Detect which cell encompasses the target text, then output its (X, Y) center coordinate. 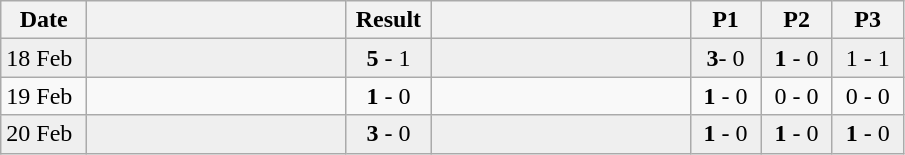
5 - 1 (388, 58)
18 Feb (44, 58)
20 Feb (44, 134)
P1 (726, 20)
3 - 0 (388, 134)
19 Feb (44, 96)
1 - 1 (868, 58)
P2 (796, 20)
Result (388, 20)
P3 (868, 20)
Date (44, 20)
3- 0 (726, 58)
